Determine the (X, Y) coordinate at the center of the cell enclosing the given text.  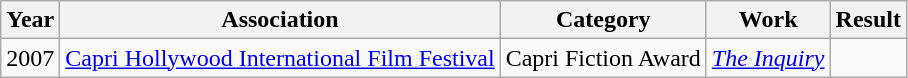
Capri Hollywood International Film Festival (280, 58)
Association (280, 20)
The Inquiry (768, 58)
Result (868, 20)
Year (30, 20)
2007 (30, 58)
Work (768, 20)
Category (603, 20)
Capri Fiction Award (603, 58)
